Provide the (x, y) coordinate of the cell's center where the given text is located.  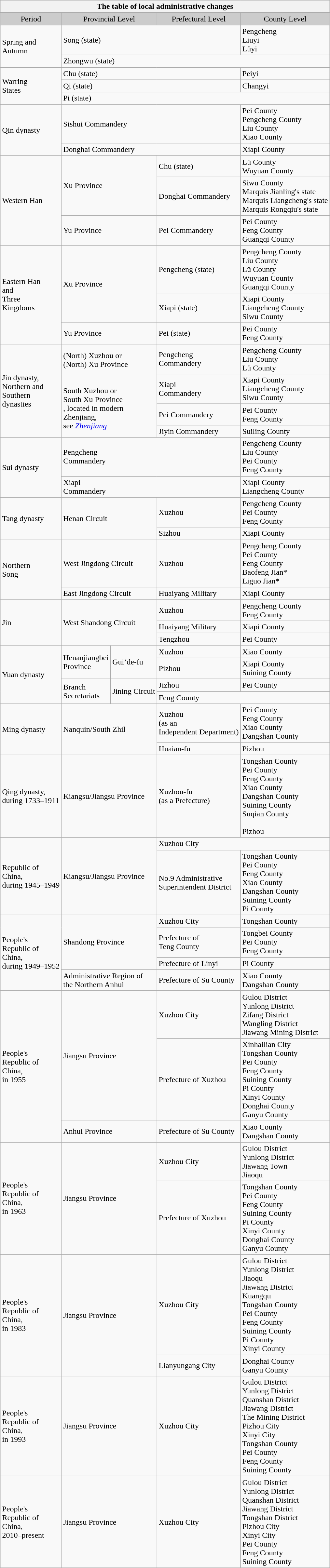
West Jingdong Circuit (109, 563)
West Shandong Circuit (109, 623)
Gui’de-fu (134, 662)
Pengcheng Liuyi Lüyi (285, 40)
Pengcheng County Liu County Pei County Feng County (285, 457)
Republic ofChina,during 1945–1949 (31, 876)
Qing dynasty,during 1733–1911 (31, 796)
Sishui Commandery (151, 124)
People'sRepublic ofChina,during 1949–1952 (31, 953)
Xiao County (285, 651)
Tongshan County Pei County Feng County Suining County Pi County Xinyi County Donghai County Ganyu County (285, 1218)
Yuan dynasty (31, 675)
NorthernSong (31, 570)
Xuzhou(as anIndependent Department) (199, 723)
Henan Circuit (109, 518)
Period (31, 19)
Prefecture ofTeng County (199, 942)
People'sRepublic ofChina,in 1983 (31, 1315)
Eastern HanandThreeKingdoms (31, 295)
Sizhou (199, 533)
Ming dynasty (31, 729)
Sui dynasty (31, 467)
Pei County Feng County Guangqi County (285, 230)
Pengcheng County Pei County Feng County (285, 512)
Western Han (31, 200)
Tengzhou (199, 639)
Pengcheng County Pei County Feng County Baofeng Jian* Liguo Jian* (285, 563)
Prefecture of Linyi (199, 963)
Provincial Level (109, 19)
WarringStates (31, 86)
Tongshan County (285, 921)
People'sRepublic ofChina,in 1993 (31, 1426)
Anhui Province (109, 1131)
Xiapi (state) (199, 308)
Pei County Feng County Xiao County Dangshan County (285, 723)
Qi (state) (151, 86)
Lianyungang City (199, 1365)
Spring andAutumn (31, 46)
Huaian-fu (199, 749)
Tang dynasty (31, 518)
Pi County (285, 963)
(North) Xuzhou or(North) Xu ProvinceSouth Xuzhou orSouth Xu Province, located in modernZhenjiang, see Zhenjiang (109, 391)
The table of local administrative changes (165, 7)
Shandong Province (109, 942)
Xuzhou-fu(as a Prefecture) (199, 796)
People'sRepublic ofChina,in 1963 (31, 1199)
County Level (285, 19)
Song (state) (151, 40)
Jin dynasty,Northern andSoutherndynasties (31, 391)
Xinhailian City Tongshan County Pei County Feng County Suining County Pi County Xinyi County Donghai County Ganyu County (285, 1079)
Gulou District Yunlong District Jiawang Town Jiaoqu (285, 1162)
Pengcheng (state) (199, 269)
Donghai County Ganyu County (285, 1365)
Tongshan County Pei County Feng County Xiao County Dangshan County Suining County Pi County (285, 882)
Pei County Pengcheng County Liu County Xiao County (285, 124)
Pengcheng County Feng County (285, 610)
HenanjiangbeiProvince (86, 662)
Administrative Region ofthe Northern Anhui (109, 980)
Jin (31, 623)
Pengcheng County Liu County Lü County Wuyuan County Guangqi County (285, 269)
Xiapi County Suining County (285, 669)
Gulou District Yunlong District Jiaoqu Jiawang District Kuangqu Tongshan County Pei County Feng County Suining County Pi County Xinyi County (285, 1305)
East Jingdong Circuit (109, 593)
Gulou District Yunlong District Quanshan District Jiawang District Tongshan District Pizhou City Xinyi City Pei County Feng County Suining County (285, 1522)
People'sRepublic ofChina,2010–present (31, 1522)
Lü County Wuyuan County (285, 166)
Gulou District Yunlong District Zifang District Wangling District Jiawang Mining District (285, 1014)
Tongbei County Pei County Feng County (285, 942)
Suiling County (285, 431)
Prefectural Level (199, 19)
No.9 AdministrativeSuperintendent District (199, 882)
Qin dynasty (31, 130)
Peiyi (285, 74)
Xiapi County Liangcheng County (285, 487)
Pi (state) (196, 98)
Siwu County Marquis Jianling's state Marquis Liangcheng's state Marquis Rongqiu's state (285, 196)
Pei (state) (199, 334)
Jizhou (199, 685)
Jining Circuit (134, 691)
Jiyin Commandery (199, 431)
Pengcheng County Liu County Lü County (285, 359)
People'sRepublic ofChina,in 1955 (31, 1066)
Changyi (285, 86)
BranchSecretariats (86, 691)
Zhongwu (state) (196, 61)
Feng County (243, 698)
Tongshan County Pei County Feng County Xiao County Dangshan County Suining County Suqian County Pizhou (285, 796)
Nanquin/South Zhil (109, 729)
